Output the [x, y] coordinate of the center of the cell containing the given text.  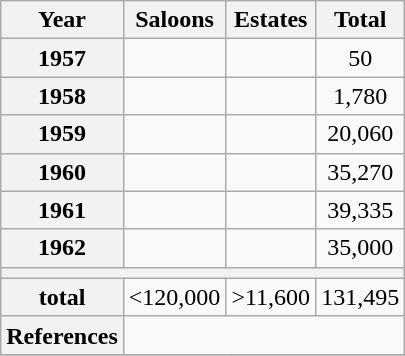
Year [62, 20]
Saloons [174, 20]
>11,600 [271, 297]
1958 [62, 96]
39,335 [360, 210]
1960 [62, 172]
total [62, 297]
35,270 [360, 172]
<120,000 [174, 297]
50 [360, 58]
1,780 [360, 96]
35,000 [360, 248]
1961 [62, 210]
References [62, 335]
20,060 [360, 134]
131,495 [360, 297]
1957 [62, 58]
Estates [271, 20]
1959 [62, 134]
1962 [62, 248]
Total [360, 20]
